Find where the given text appears and provide that cell's center as [x, y] coordinate. 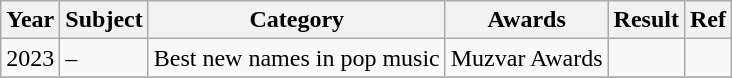
Category [296, 20]
– [104, 58]
Awards [526, 20]
Year [30, 20]
Ref [708, 20]
Best new names in pop music [296, 58]
Muzvar Awards [526, 58]
Result [646, 20]
2023 [30, 58]
Subject [104, 20]
